Identify which cell holds the provided text, then report its [x, y] central coordinate. 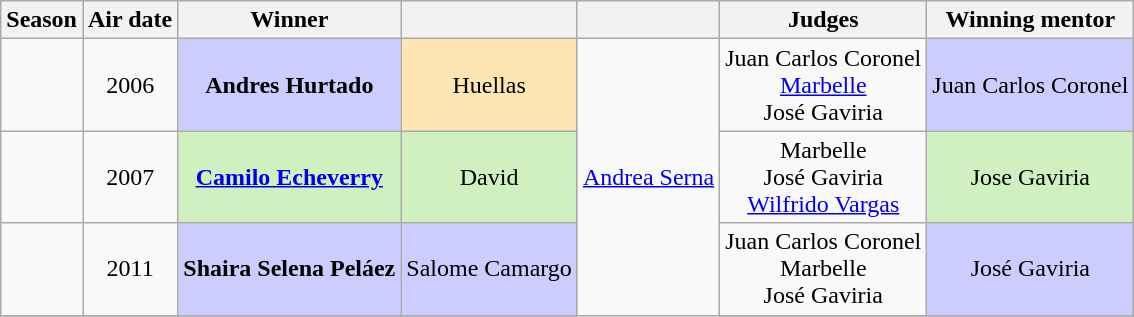
2007 [130, 177]
Judges [824, 20]
David [490, 177]
Andres Hurtado [290, 85]
Camilo Echeverry [290, 177]
Season [42, 20]
Winning mentor [1030, 20]
Shaira Selena Peláez [290, 269]
Huellas [490, 85]
2006 [130, 85]
Air date [130, 20]
Juan Carlos Coronel [1030, 85]
2011 [130, 269]
José Gaviria [1030, 269]
Andrea Serna [648, 177]
Winner [290, 20]
Salome Camargo [490, 269]
Jose Gaviria [1030, 177]
MarbelleJosé Gaviria Wilfrido Vargas [824, 177]
